For the text-containing cell, return its midpoint in (X, Y) coordinate format. 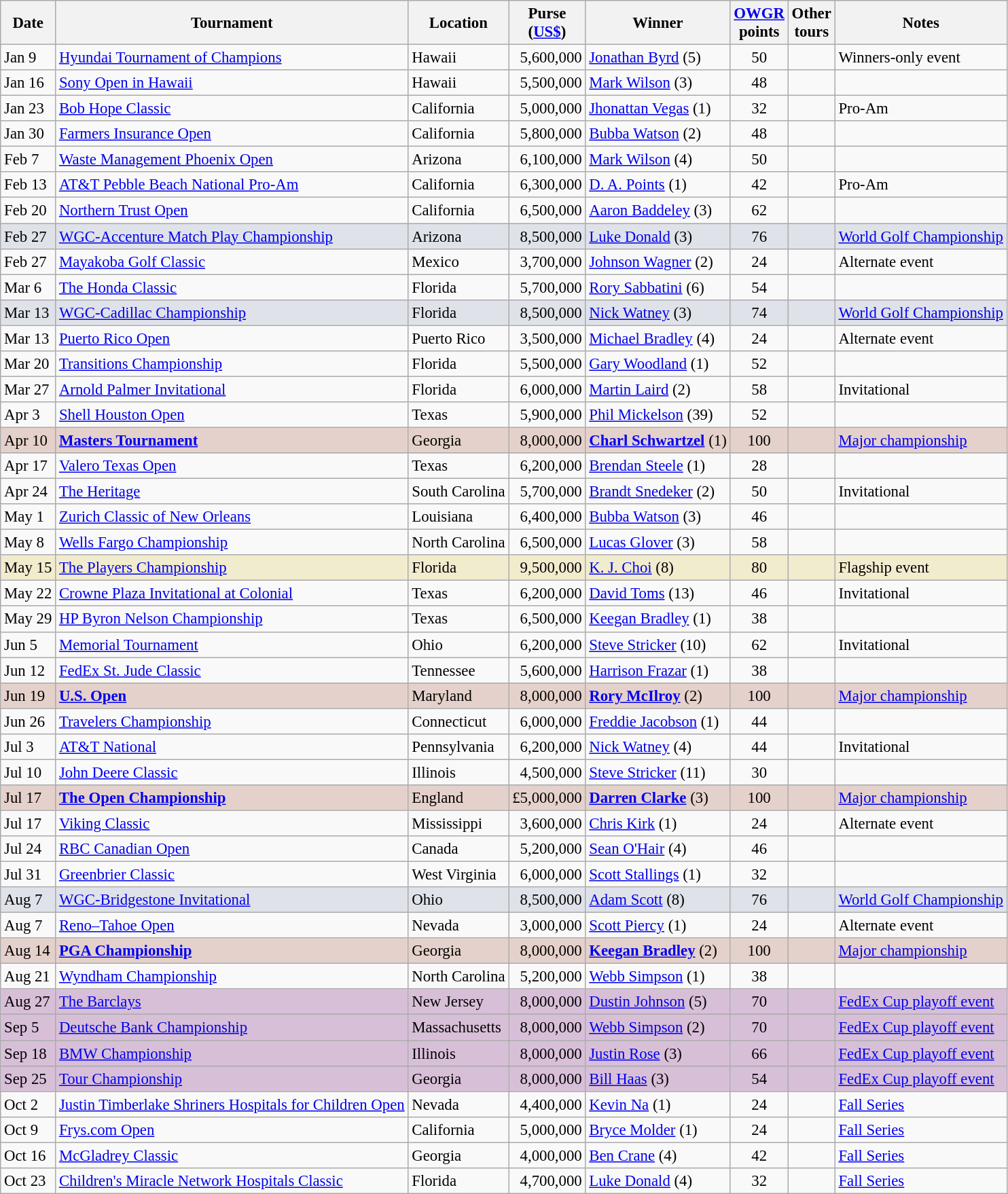
England (458, 798)
WGC-Bridgestone Invitational (232, 900)
The Heritage (232, 492)
4,700,000 (547, 1181)
66 (759, 1053)
Charl Schwartzel (1) (658, 440)
Winners-only event (921, 58)
Bob Hope Classic (232, 109)
Winner (658, 23)
Louisiana (458, 517)
Sep 18 (29, 1053)
McGladrey Classic (232, 1155)
5,900,000 (547, 415)
Apr 3 (29, 415)
WGC-Accenture Match Play Championship (232, 236)
74 (759, 312)
Connecticut (458, 721)
Dustin Johnson (5) (658, 1002)
Aaron Baddeley (3) (658, 211)
Justin Rose (3) (658, 1053)
AT&T National (232, 747)
Children's Miracle Network Hospitals Classic (232, 1181)
Apr 24 (29, 492)
Shell Houston Open (232, 415)
Farmers Insurance Open (232, 134)
Flagship event (921, 568)
30 (759, 772)
Tour Championship (232, 1079)
Adam Scott (8) (658, 900)
Brendan Steele (1) (658, 466)
May 1 (29, 517)
Pennsylvania (458, 747)
Jan 16 (29, 83)
Jul 10 (29, 772)
Arnold Palmer Invitational (232, 389)
OWGRpoints (759, 23)
Bubba Watson (2) (658, 134)
Lucas Glover (3) (658, 543)
Frys.com Open (232, 1129)
May 29 (29, 619)
Steve Stricker (11) (658, 772)
West Virginia (458, 875)
4,500,000 (547, 772)
Notes (921, 23)
Mexico (458, 261)
Luke Donald (4) (658, 1181)
Aug 27 (29, 1002)
6,400,000 (547, 517)
Oct 2 (29, 1104)
Jun 12 (29, 670)
May 15 (29, 568)
4,400,000 (547, 1104)
Puerto Rico (458, 338)
9,500,000 (547, 568)
John Deere Classic (232, 772)
Reno–Tahoe Open (232, 926)
Apr 17 (29, 466)
Phil Mickelson (39) (658, 415)
Feb 13 (29, 185)
Bryce Molder (1) (658, 1129)
Mar 20 (29, 364)
Darren Clarke (3) (658, 798)
Jul 31 (29, 875)
Johnson Wagner (2) (658, 261)
Keegan Bradley (1) (658, 619)
Freddie Jacobson (1) (658, 721)
Aug 21 (29, 977)
Massachusetts (458, 1028)
Wells Fargo Championship (232, 543)
Michael Bradley (4) (658, 338)
Nick Watney (3) (658, 312)
May 22 (29, 594)
The Players Championship (232, 568)
Mark Wilson (3) (658, 83)
Mar 27 (29, 389)
Gary Woodland (1) (658, 364)
AT&T Pebble Beach National Pro-Am (232, 185)
Puerto Rico Open (232, 338)
Tennessee (458, 670)
May 8 (29, 543)
The Honda Classic (232, 287)
Waste Management Phoenix Open (232, 160)
Jul 24 (29, 849)
Othertours (811, 23)
Canada (458, 849)
K. J. Choi (8) (658, 568)
6,100,000 (547, 160)
Mar 6 (29, 287)
Brandt Snedeker (2) (658, 492)
6,300,000 (547, 185)
Valero Texas Open (232, 466)
Nick Watney (4) (658, 747)
Webb Simpson (1) (658, 977)
3,700,000 (547, 261)
Harrison Frazar (1) (658, 670)
Martin Laird (2) (658, 389)
Hyundai Tournament of Champions (232, 58)
South Carolina (458, 492)
Webb Simpson (2) (658, 1028)
Tournament (232, 23)
Jonathan Byrd (5) (658, 58)
RBC Canadian Open (232, 849)
Kevin Na (1) (658, 1104)
3,600,000 (547, 823)
Wyndham Championship (232, 977)
Luke Donald (3) (658, 236)
HP Byron Nelson Championship (232, 619)
Oct 16 (29, 1155)
Deutsche Bank Championship (232, 1028)
Scott Piercy (1) (658, 926)
Feb 7 (29, 160)
Scott Stallings (1) (658, 875)
WGC-Cadillac Championship (232, 312)
D. A. Points (1) (658, 185)
Greenbrier Classic (232, 875)
Apr 10 (29, 440)
Aug 14 (29, 951)
3,500,000 (547, 338)
Jan 23 (29, 109)
Crowne Plaza Invitational at Colonial (232, 594)
Oct 23 (29, 1181)
FedEx St. Jude Classic (232, 670)
PGA Championship (232, 951)
Travelers Championship (232, 721)
Location (458, 23)
Maryland (458, 695)
David Toms (13) (658, 594)
New Jersey (458, 1002)
Viking Classic (232, 823)
Jul 3 (29, 747)
5,800,000 (547, 134)
28 (759, 466)
Jhonattan Vegas (1) (658, 109)
£5,000,000 (547, 798)
Chris Kirk (1) (658, 823)
Justin Timberlake Shriners Hospitals for Children Open (232, 1104)
The Barclays (232, 1002)
Feb 20 (29, 211)
Sean O'Hair (4) (658, 849)
Bubba Watson (3) (658, 517)
Keegan Bradley (2) (658, 951)
Northern Trust Open (232, 211)
Purse(US$) (547, 23)
Jun 19 (29, 695)
Rory McIlroy (2) (658, 695)
Sep 5 (29, 1028)
3,000,000 (547, 926)
U.S. Open (232, 695)
80 (759, 568)
Memorial Tournament (232, 645)
Date (29, 23)
Transitions Championship (232, 364)
Sep 25 (29, 1079)
BMW Championship (232, 1053)
Zurich Classic of New Orleans (232, 517)
Steve Stricker (10) (658, 645)
Mayakoba Golf Classic (232, 261)
Masters Tournament (232, 440)
Rory Sabbatini (6) (658, 287)
Bill Haas (3) (658, 1079)
Jun 26 (29, 721)
Jun 5 (29, 645)
Mississippi (458, 823)
The Open Championship (232, 798)
Oct 9 (29, 1129)
Jan 30 (29, 134)
4,000,000 (547, 1155)
Mark Wilson (4) (658, 160)
Ben Crane (4) (658, 1155)
Sony Open in Hawaii (232, 83)
Jan 9 (29, 58)
